Pinpoint the cell where the given text exists, returning its (x, y) midpoint coordinate. 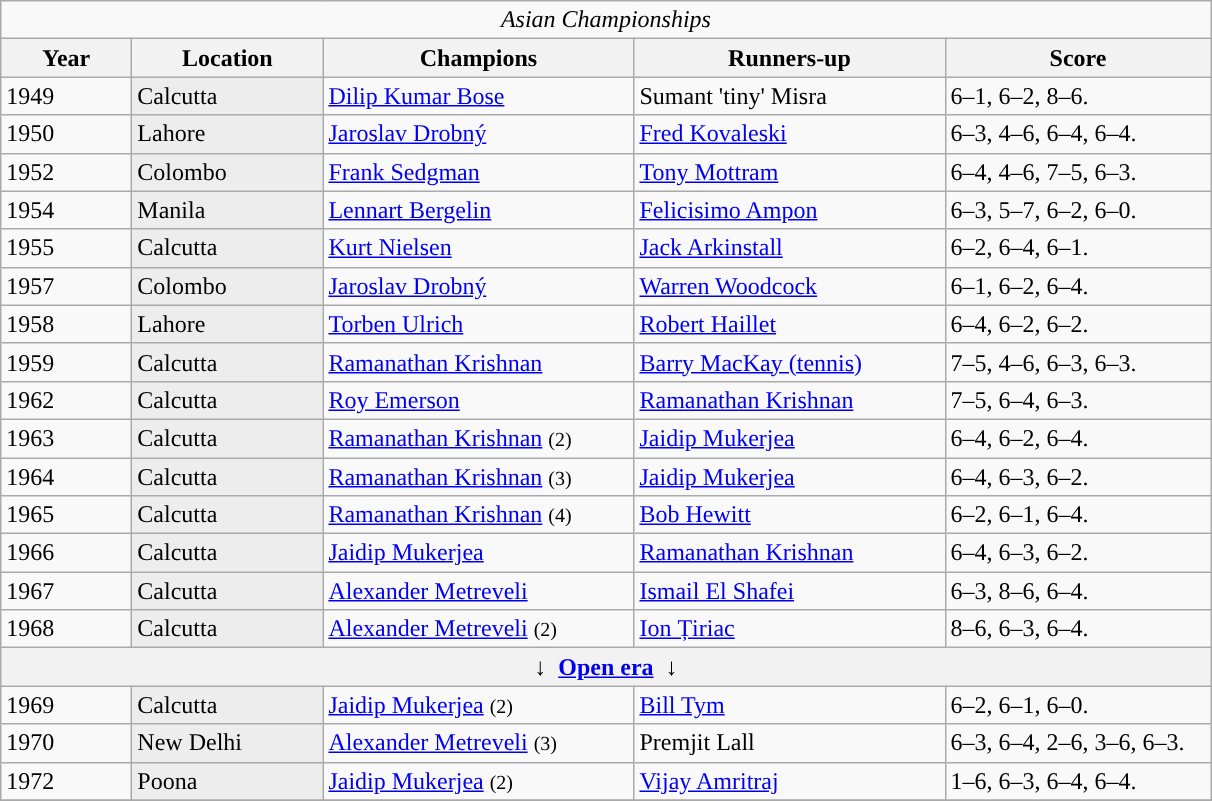
1969 (66, 705)
Ramanathan Krishnan (3) (478, 477)
1968 (66, 629)
6–3, 8–6, 6–4. (1078, 591)
6–2, 6–1, 6–0. (1078, 705)
6–3, 4–6, 6–4, 6–4. (1078, 134)
Lennart Bergelin (478, 210)
8–6, 6–3, 6–4. (1078, 629)
Location (228, 58)
Barry MacKay (tennis) (790, 362)
Bill Tym (790, 705)
1955 (66, 248)
1959 (66, 362)
Sumant 'tiny' Misra (790, 96)
1952 (66, 172)
1958 (66, 324)
Premjit Lall (790, 743)
Ramanathan Krishnan (2) (478, 438)
1967 (66, 591)
Score (1078, 58)
Jack Arkinstall (790, 248)
6–3, 6–4, 2–6, 3–6, 6–3. (1078, 743)
1962 (66, 400)
6–1, 6–2, 6–4. (1078, 286)
Ion Țiriac (790, 629)
6–4, 6–2, 6–4. (1078, 438)
1965 (66, 515)
Frank Sedgman (478, 172)
Asian Championships (606, 20)
Bob Hewitt (790, 515)
Ismail El Shafei (790, 591)
1949 (66, 96)
Warren Woodcock (790, 286)
6–2, 6–4, 6–1. (1078, 248)
6–2, 6–1, 6–4. (1078, 515)
Robert Haillet (790, 324)
Alexander Metreveli (2) (478, 629)
Felicisimo Ampon (790, 210)
Dilip Kumar Bose (478, 96)
1–6, 6–3, 6–4, 6–4. (1078, 781)
1950 (66, 134)
1966 (66, 553)
6–3, 5–7, 6–2, 6–0. (1078, 210)
Ramanathan Krishnan (4) (478, 515)
1964 (66, 477)
Torben Ulrich (478, 324)
Runners-up (790, 58)
Vijay Amritraj (790, 781)
Manila (228, 210)
6–1, 6–2, 8–6. (1078, 96)
Year (66, 58)
6–4, 6–2, 6–2. (1078, 324)
New Delhi (228, 743)
Tony Mottram (790, 172)
1970 (66, 743)
Champions (478, 58)
7–5, 6–4, 6–3. (1078, 400)
Poona (228, 781)
Alexander Metreveli (478, 591)
1954 (66, 210)
Alexander Metreveli (3) (478, 743)
1963 (66, 438)
Kurt Nielsen (478, 248)
1972 (66, 781)
↓ Open era ↓ (606, 667)
Roy Emerson (478, 400)
6–4, 4–6, 7–5, 6–3. (1078, 172)
7–5, 4–6, 6–3, 6–3. (1078, 362)
Fred Kovaleski (790, 134)
1957 (66, 286)
